Locate the cell with the specified text and output its [X, Y] center coordinate. 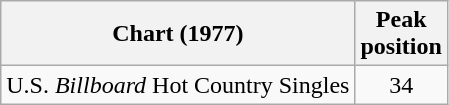
Chart (1977) [178, 34]
U.S. Billboard Hot Country Singles [178, 85]
34 [401, 85]
Peakposition [401, 34]
